Detect which cell encompasses the target text, then output its (x, y) center coordinate. 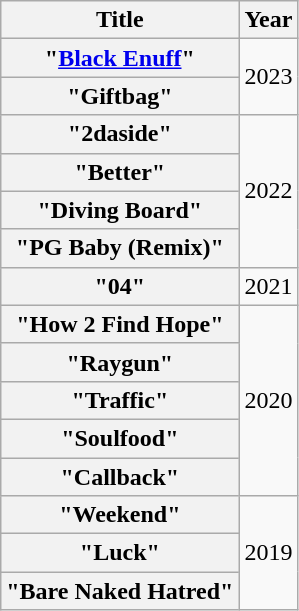
"How 2 Find Hope" (120, 324)
"Bare Naked Hatred" (120, 591)
"PG Baby (Remix)" (120, 248)
"04" (120, 286)
"Diving Board" (120, 210)
"Traffic" (120, 400)
2022 (268, 191)
"Callback" (120, 477)
2020 (268, 400)
"Black Enuff" (120, 58)
"Soulfood" (120, 438)
"Weekend" (120, 515)
2021 (268, 286)
"Giftbag" (120, 96)
"Better" (120, 172)
2023 (268, 77)
Year (268, 20)
2019 (268, 553)
Title (120, 20)
"Raygun" (120, 362)
"Luck" (120, 553)
"2daside" (120, 134)
